Capture the cell that displays the provided text and extract its (x, y) central coordinate. 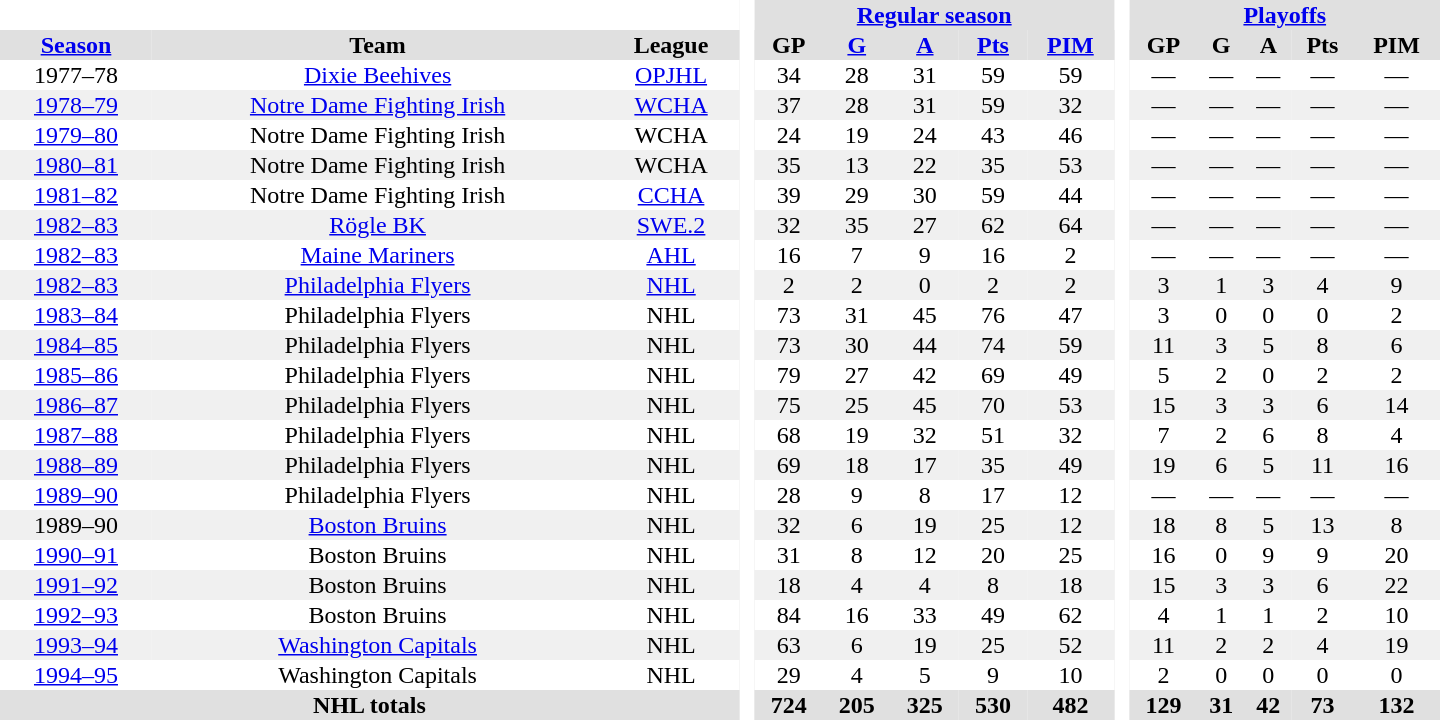
CCHA (671, 195)
68 (789, 435)
205 (857, 705)
84 (789, 615)
1992–93 (76, 615)
1978–79 (76, 105)
129 (1163, 705)
1986–87 (76, 405)
47 (1070, 315)
482 (1070, 705)
Dixie Beehives (378, 75)
14 (1396, 405)
70 (993, 405)
AHL (671, 255)
1991–92 (76, 585)
64 (1070, 225)
39 (789, 195)
Team (378, 45)
1977–78 (76, 75)
325 (925, 705)
Maine Mariners (378, 255)
Regular season (934, 15)
Playoffs (1284, 15)
1987–88 (76, 435)
1984–85 (76, 345)
1983–84 (76, 315)
SWE.2 (671, 225)
37 (789, 105)
51 (993, 435)
Rögle BK (378, 225)
1980–81 (76, 165)
76 (993, 315)
OPJHL (671, 75)
724 (789, 705)
1985–86 (76, 375)
1988–89 (76, 465)
1994–95 (76, 675)
530 (993, 705)
1981–82 (76, 195)
1990–91 (76, 555)
74 (993, 345)
63 (789, 645)
1979–80 (76, 135)
34 (789, 75)
League (671, 45)
1993–94 (76, 645)
46 (1070, 135)
52 (1070, 645)
75 (789, 405)
132 (1396, 705)
33 (925, 615)
79 (789, 375)
Season (76, 45)
43 (993, 135)
NHL totals (370, 705)
